From the cell containing the given text, extract its center point as (x, y) coordinate. 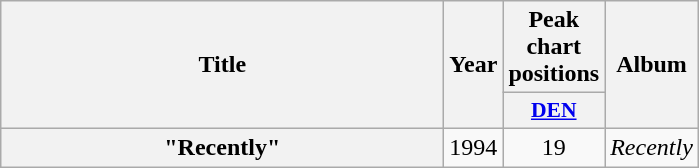
Title (222, 65)
Recently (652, 147)
19 (554, 147)
Album (652, 65)
DEN (554, 111)
"Recently" (222, 147)
Year (474, 65)
1994 (474, 147)
Peak chart positions (554, 47)
